Return (x, y) of the center of cell containing provided text 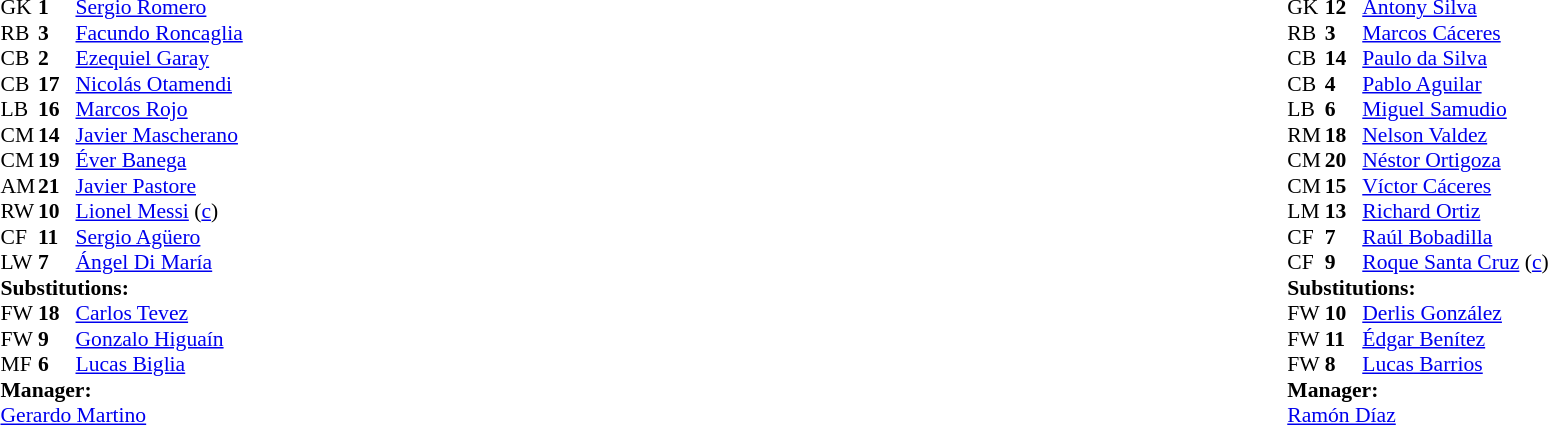
16 (57, 109)
21 (57, 186)
13 (1344, 211)
Édgar Benítez (1455, 339)
Javier Pastore (160, 186)
Nicolás Otamendi (160, 84)
Marcos Cáceres (1455, 33)
LW (19, 263)
19 (57, 161)
Gonzalo Higuaín (160, 339)
Néstor Ortigoza (1455, 161)
Miguel Samudio (1455, 109)
Éver Banega (160, 161)
4 (1344, 84)
RM (1306, 135)
Nelson Valdez (1455, 135)
Marcos Rojo (160, 109)
Lionel Messi (c) (160, 211)
Lucas Biglia (160, 365)
LM (1306, 211)
Lucas Barrios (1455, 365)
Pablo Aguilar (1455, 84)
Derlis González (1455, 313)
Roque Santa Cruz (c) (1455, 263)
MF (19, 365)
Sergio Agüero (160, 237)
15 (1344, 186)
Carlos Tevez (160, 313)
17 (57, 84)
RW (19, 211)
Javier Mascherano (160, 135)
Facundo Roncaglia (160, 33)
Paulo da Silva (1455, 59)
Víctor Cáceres (1455, 186)
Ezequiel Garay (160, 59)
20 (1344, 161)
2 (57, 59)
Ángel Di María (160, 263)
Raúl Bobadilla (1455, 237)
8 (1344, 365)
AM (19, 186)
Richard Ortiz (1455, 211)
